Return the [X, Y] coordinate for the center point of the cell that contains the specified text.  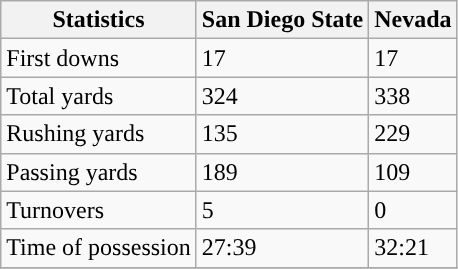
Nevada [413, 20]
San Diego State [282, 20]
324 [282, 96]
Statistics [99, 20]
338 [413, 96]
32:21 [413, 248]
Total yards [99, 96]
109 [413, 172]
Passing yards [99, 172]
Turnovers [99, 210]
First downs [99, 58]
229 [413, 134]
Rushing yards [99, 134]
189 [282, 172]
135 [282, 134]
27:39 [282, 248]
Time of possession [99, 248]
5 [282, 210]
0 [413, 210]
